Return the [X, Y] coordinate for the center point of the cell that contains the specified text.  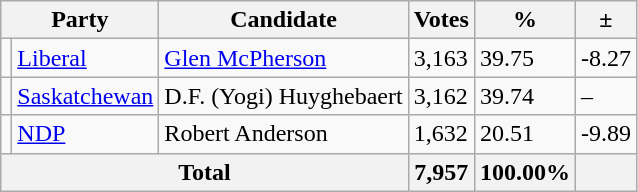
1,632 [441, 134]
39.74 [524, 96]
D.F. (Yogi) Huyghebaert [284, 96]
Liberal [86, 58]
Saskatchewan [86, 96]
20.51 [524, 134]
-9.89 [606, 134]
NDP [86, 134]
39.75 [524, 58]
3,162 [441, 96]
-8.27 [606, 58]
% [524, 20]
3,163 [441, 58]
Party [80, 20]
7,957 [441, 172]
Glen McPherson [284, 58]
Total [204, 172]
– [606, 96]
Robert Anderson [284, 134]
Votes [441, 20]
100.00% [524, 172]
Candidate [284, 20]
± [606, 20]
